Locate the cell with the specified text and output its (x, y) center coordinate. 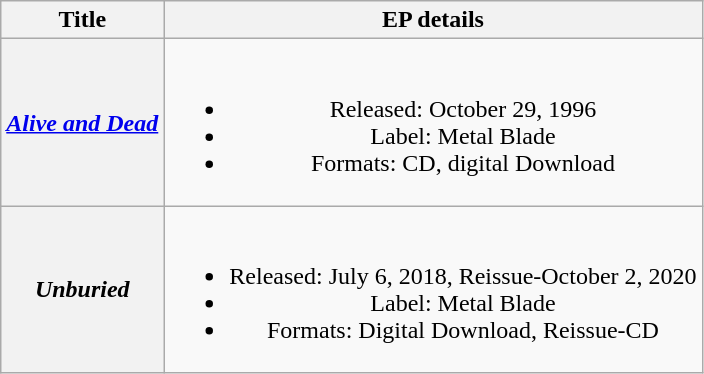
Alive and Dead (82, 122)
Unburied (82, 290)
Title (82, 20)
Released: July 6, 2018, Reissue-October 2, 2020Label: Metal BladeFormats: Digital Download, Reissue-CD (433, 290)
EP details (433, 20)
Released: October 29, 1996Label: Metal BladeFormats: CD, digital Download (433, 122)
